Capture the cell that displays the provided text and extract its (X, Y) central coordinate. 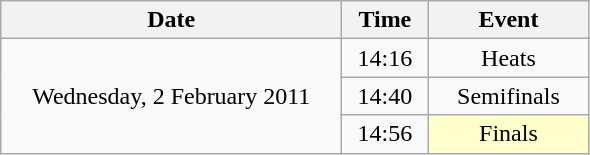
Date (172, 20)
Event (508, 20)
14:16 (385, 58)
Heats (508, 58)
14:40 (385, 96)
Semifinals (508, 96)
Finals (508, 134)
Wednesday, 2 February 2011 (172, 96)
Time (385, 20)
14:56 (385, 134)
